Output the (X, Y) coordinate of the center of the cell containing the given text.  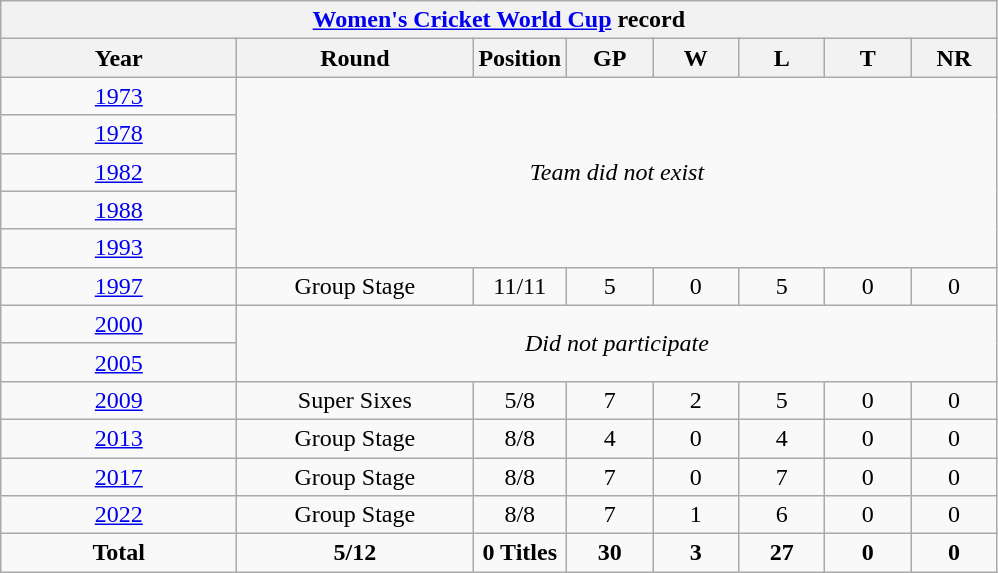
W (696, 58)
3 (696, 553)
Women's Cricket World Cup record (499, 20)
Round (355, 58)
1993 (119, 248)
2 (696, 400)
Did not participate (617, 343)
1 (696, 515)
5/8 (520, 400)
5/12 (355, 553)
NR (954, 58)
1973 (119, 96)
1988 (119, 210)
GP (610, 58)
11/11 (520, 286)
Total (119, 553)
Team did not exist (617, 172)
2005 (119, 362)
L (782, 58)
Position (520, 58)
1982 (119, 172)
2009 (119, 400)
1978 (119, 134)
27 (782, 553)
1997 (119, 286)
2022 (119, 515)
2013 (119, 438)
30 (610, 553)
2017 (119, 477)
0 Titles (520, 553)
6 (782, 515)
Year (119, 58)
Super Sixes (355, 400)
T (868, 58)
2000 (119, 324)
